Locate the cell with the specified text and output its [X, Y] center coordinate. 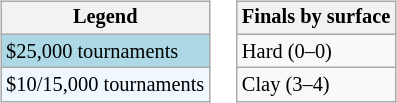
Hard (0–0) [316, 51]
Legend [105, 18]
Clay (3–4) [316, 85]
Finals by surface [316, 18]
$10/15,000 tournaments [105, 85]
$25,000 tournaments [105, 51]
